Find where the given text appears and provide that cell's center as [x, y] coordinate. 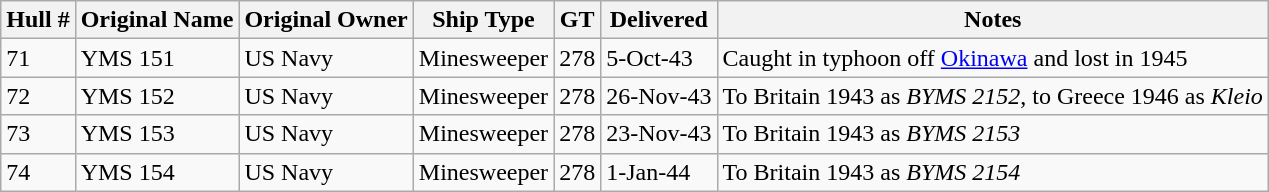
23-Nov-43 [659, 134]
To Britain 1943 as BYMS 2152, to Greece 1946 as Kleio [992, 96]
71 [38, 58]
GT [578, 20]
73 [38, 134]
74 [38, 172]
YMS 152 [157, 96]
Original Name [157, 20]
1-Jan-44 [659, 172]
To Britain 1943 as BYMS 2154 [992, 172]
YMS 151 [157, 58]
Delivered [659, 20]
Notes [992, 20]
YMS 153 [157, 134]
Caught in typhoon off Okinawa and lost in 1945 [992, 58]
26-Nov-43 [659, 96]
Ship Type [483, 20]
To Britain 1943 as BYMS 2153 [992, 134]
72 [38, 96]
YMS 154 [157, 172]
Original Owner [326, 20]
Hull # [38, 20]
5-Oct-43 [659, 58]
